Locate the cell with the specified text and output its [X, Y] center coordinate. 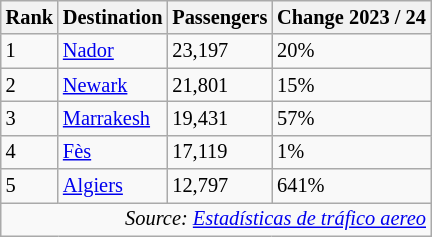
15% [352, 85]
4 [30, 152]
Marrakesh [112, 118]
Source: Estadísticas de tráfico aereo [216, 219]
641% [352, 186]
Nador [112, 51]
12,797 [220, 186]
Newark [112, 85]
Fès [112, 152]
21,801 [220, 85]
19,431 [220, 118]
Destination [112, 17]
57% [352, 118]
3 [30, 118]
Passengers [220, 17]
1% [352, 152]
23,197 [220, 51]
17,119 [220, 152]
20% [352, 51]
2 [30, 85]
1 [30, 51]
Rank [30, 17]
Algiers [112, 186]
Change 2023 / 24 [352, 17]
5 [30, 186]
